Find where the given text appears and provide that cell's center as [x, y] coordinate. 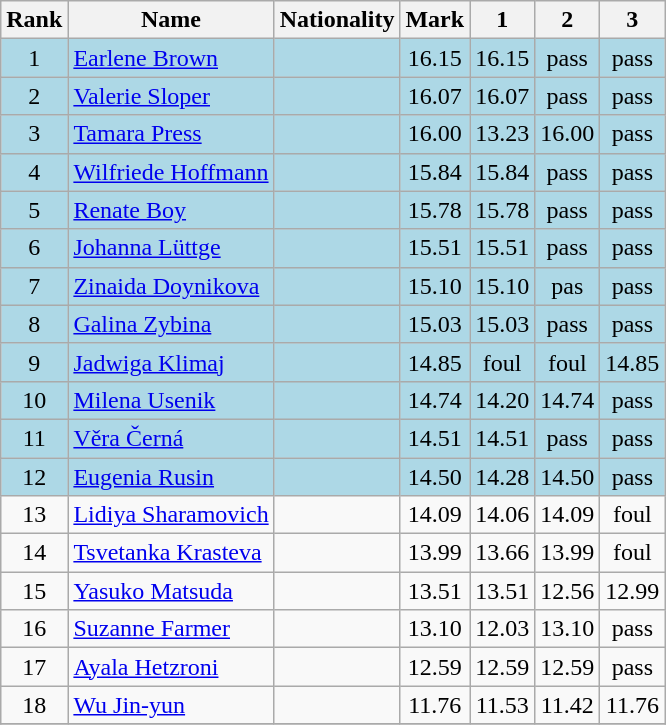
5 [34, 210]
7 [34, 286]
13.66 [502, 553]
Ayala Hetzroni [171, 667]
Earlene Brown [171, 58]
Jadwiga Klimaj [171, 362]
18 [34, 705]
Name [171, 20]
14.28 [502, 477]
pas [568, 286]
12.99 [632, 591]
11.53 [502, 705]
17 [34, 667]
8 [34, 324]
14 [34, 553]
Johanna Lüttge [171, 248]
13.23 [502, 134]
Zinaida Doynikova [171, 286]
Tsvetanka Krasteva [171, 553]
11.42 [568, 705]
16 [34, 629]
Milena Usenik [171, 400]
Wu Jin-yun [171, 705]
10 [34, 400]
Renate Boy [171, 210]
13 [34, 515]
Rank [34, 20]
Eugenia Rusin [171, 477]
12 [34, 477]
Nationality [337, 20]
Valerie Sloper [171, 96]
Galina Zybina [171, 324]
Lidiya Sharamovich [171, 515]
12.56 [568, 591]
Yasuko Matsuda [171, 591]
Mark [435, 20]
15 [34, 591]
Suzanne Farmer [171, 629]
14.06 [502, 515]
6 [34, 248]
Wilfriede Hoffmann [171, 172]
9 [34, 362]
12.03 [502, 629]
14.20 [502, 400]
Tamara Press [171, 134]
Věra Černá [171, 438]
4 [34, 172]
11 [34, 438]
